Return the [x, y] coordinate for the center point of the cell that contains the specified text.  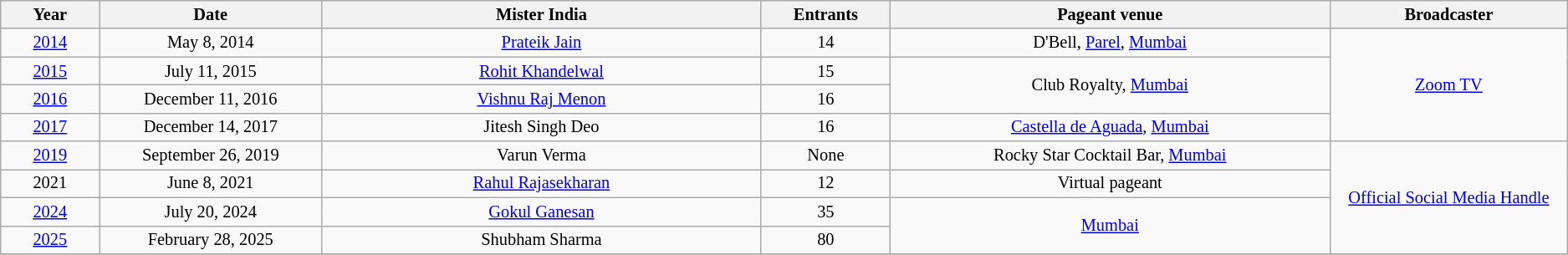
May 8, 2014 [211, 43]
2021 [50, 183]
July 20, 2024 [211, 212]
Mumbai [1111, 226]
December 11, 2016 [211, 99]
Rahul Rajasekharan [542, 183]
14 [825, 43]
Rocky Star Cocktail Bar, Mumbai [1111, 156]
Gokul Ganesan [542, 212]
Castella de Aguada, Mumbai [1111, 127]
D'Bell, Parel, Mumbai [1111, 43]
15 [825, 71]
February 28, 2025 [211, 240]
September 26, 2019 [211, 156]
35 [825, 212]
None [825, 156]
Pageant venue [1111, 14]
Club Royalty, Mumbai [1111, 85]
July 11, 2015 [211, 71]
Official Social Media Handle [1448, 197]
12 [825, 183]
Rohit Khandelwal [542, 71]
Entrants [825, 14]
2019 [50, 156]
2025 [50, 240]
Varun Verma [542, 156]
Date [211, 14]
80 [825, 240]
Vishnu Raj Menon [542, 99]
Virtual pageant [1111, 183]
Broadcaster [1448, 14]
Mister India [542, 14]
Shubham Sharma [542, 240]
2014 [50, 43]
2017 [50, 127]
Prateik Jain [542, 43]
December 14, 2017 [211, 127]
Year [50, 14]
June 8, 2021 [211, 183]
Zoom TV [1448, 85]
2016 [50, 99]
2024 [50, 212]
Jitesh Singh Deo [542, 127]
2015 [50, 71]
